Locate the cell with the specified text and output its (x, y) center coordinate. 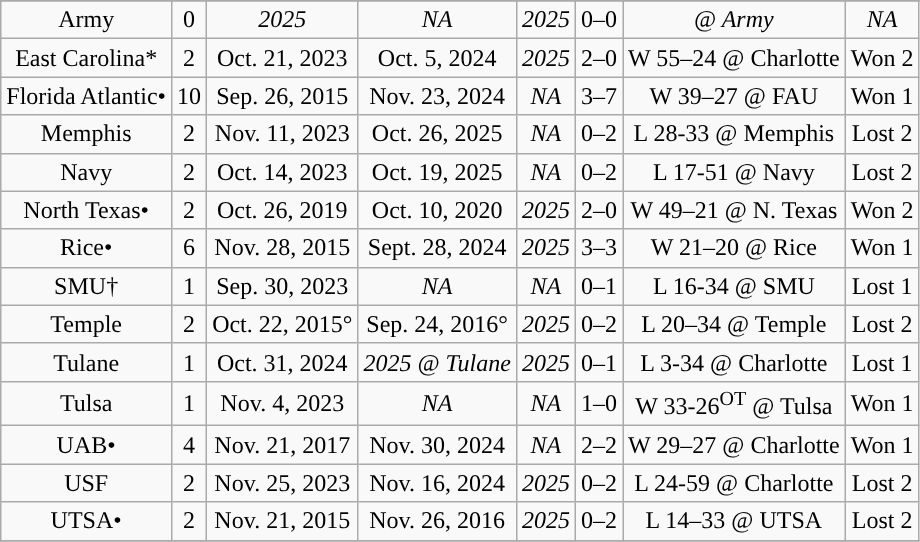
Oct. 14, 2023 (282, 172)
North Texas• (86, 210)
0 (190, 20)
W 29–27 @ Charlotte (734, 445)
Oct. 26, 2025 (437, 134)
Oct. 26, 2019 (282, 210)
W 39–27 @ FAU (734, 96)
Sep. 24, 2016° (437, 324)
0–0 (598, 20)
10 (190, 96)
Oct. 22, 2015° (282, 324)
L 16-34 @ SMU (734, 286)
Nov. 21, 2015 (282, 521)
Tulane (86, 362)
Nov. 26, 2016 (437, 521)
Nov. 30, 2024 (437, 445)
Temple (86, 324)
W 33-26OT @ Tulsa (734, 404)
Memphis (86, 134)
Oct. 10, 2020 (437, 210)
SMU† (86, 286)
Nov. 4, 2023 (282, 404)
Florida Atlantic• (86, 96)
L 3-34 @ Charlotte (734, 362)
6 (190, 248)
Oct. 21, 2023 (282, 58)
W 21–20 @ Rice (734, 248)
Nov. 21, 2017 (282, 445)
Nov. 11, 2023 (282, 134)
L 14–33 @ UTSA (734, 521)
2025 @ Tulane (437, 362)
W 49–21 @ N. Texas (734, 210)
East Carolina* (86, 58)
Sept. 28, 2024 (437, 248)
Nov. 28, 2015 (282, 248)
L 24-59 @ Charlotte (734, 483)
1–0 (598, 404)
Oct. 5, 2024 (437, 58)
3–7 (598, 96)
4 (190, 445)
Nov. 16, 2024 (437, 483)
Sep. 26, 2015 (282, 96)
UAB• (86, 445)
USF (86, 483)
Army (86, 20)
UTSA• (86, 521)
3–3 (598, 248)
W 55–24 @ Charlotte (734, 58)
Oct. 31, 2024 (282, 362)
Oct. 19, 2025 (437, 172)
Navy (86, 172)
Nov. 23, 2024 (437, 96)
Sep. 30, 2023 (282, 286)
L 17-51 @ Navy (734, 172)
@ Army (734, 20)
Rice• (86, 248)
Tulsa (86, 404)
Nov. 25, 2023 (282, 483)
2–2 (598, 445)
L 20–34 @ Temple (734, 324)
L 28-33 @ Memphis (734, 134)
